Extract the (X, Y) coordinate from the center of the cell holding the provided text.  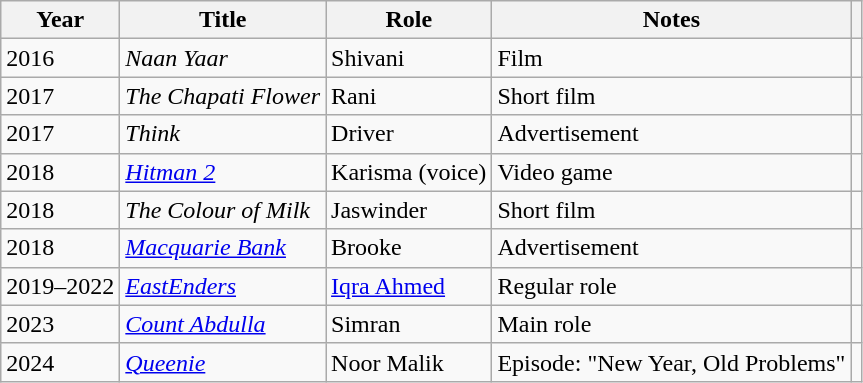
Hitman 2 (223, 172)
2019–2022 (60, 286)
Count Abdulla (223, 324)
Title (223, 20)
Shivani (409, 58)
Notes (672, 20)
2016 (60, 58)
Karisma (voice) (409, 172)
2024 (60, 362)
Naan Yaar (223, 58)
Think (223, 134)
Macquarie Bank (223, 248)
2023 (60, 324)
Main role (672, 324)
Video game (672, 172)
The Colour of Milk (223, 210)
Simran (409, 324)
Queenie (223, 362)
The Chapati Flower (223, 96)
Role (409, 20)
Driver (409, 134)
Jaswinder (409, 210)
EastEnders (223, 286)
Episode: "New Year, Old Problems" (672, 362)
Rani (409, 96)
Noor Malik (409, 362)
Brooke (409, 248)
Film (672, 58)
Iqra Ahmed (409, 286)
Year (60, 20)
Regular role (672, 286)
